Search for the cell housing the specified text and yield its (X, Y) center coordinate. 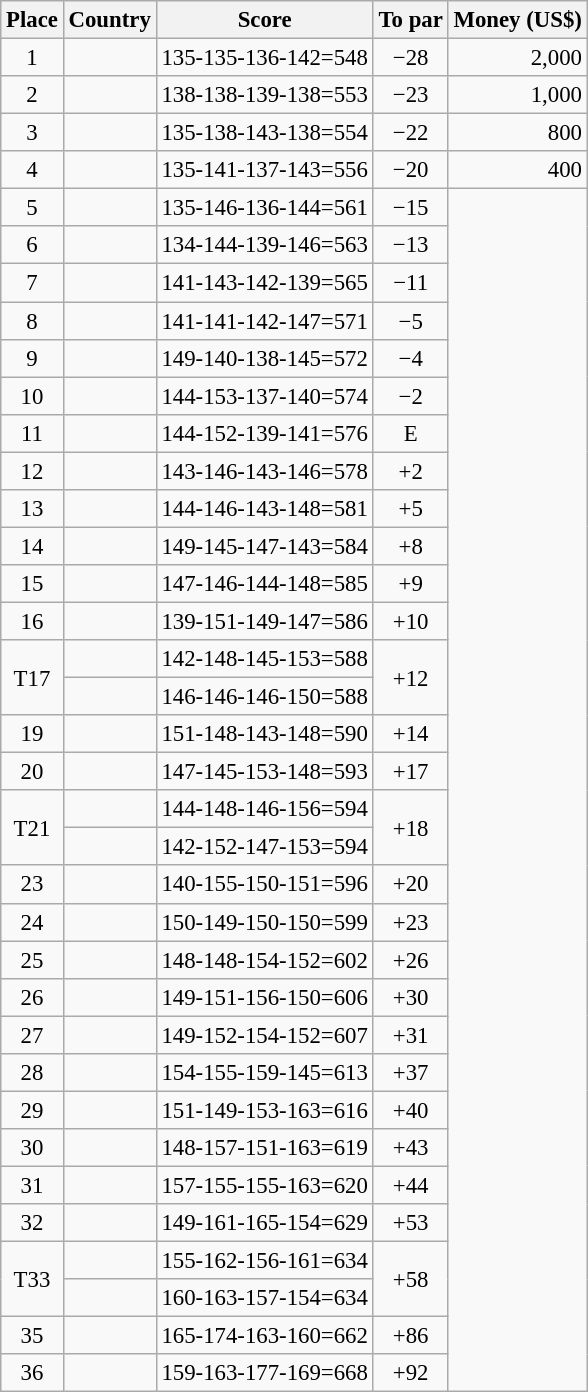
−15 (410, 208)
135-135-136-142=548 (264, 58)
1,000 (518, 95)
138-138-139-138=553 (264, 95)
9 (32, 358)
149-161-165-154=629 (264, 1223)
T21 (32, 828)
150-149-150-150=599 (264, 922)
2 (32, 95)
159-163-177-169=668 (264, 1373)
19 (32, 734)
10 (32, 396)
141-143-142-139=565 (264, 283)
Country (110, 20)
140-155-150-151=596 (264, 885)
+2 (410, 471)
149-151-156-150=606 (264, 997)
7 (32, 283)
142-152-147-153=594 (264, 847)
+9 (410, 584)
14 (32, 546)
23 (32, 885)
1 (32, 58)
134-144-139-146=563 (264, 245)
+23 (410, 922)
6 (32, 245)
T33 (32, 1280)
160-163-157-154=634 (264, 1298)
36 (32, 1373)
12 (32, 471)
+37 (410, 1073)
E (410, 433)
+40 (410, 1110)
29 (32, 1110)
30 (32, 1148)
149-145-147-143=584 (264, 546)
+92 (410, 1373)
2,000 (518, 58)
+18 (410, 828)
135-146-136-144=561 (264, 208)
31 (32, 1185)
+30 (410, 997)
Money (US$) (518, 20)
25 (32, 960)
−2 (410, 396)
32 (32, 1223)
26 (32, 997)
165-174-163-160=662 (264, 1336)
+17 (410, 772)
+14 (410, 734)
+58 (410, 1280)
135-138-143-138=554 (264, 133)
Score (264, 20)
+31 (410, 1035)
144-146-143-148=581 (264, 509)
−13 (410, 245)
141-141-142-147=571 (264, 321)
146-146-146-150=588 (264, 697)
154-155-159-145=613 (264, 1073)
+10 (410, 621)
+20 (410, 885)
147-145-153-148=593 (264, 772)
27 (32, 1035)
3 (32, 133)
135-141-137-143=556 (264, 170)
+86 (410, 1336)
35 (32, 1336)
800 (518, 133)
15 (32, 584)
400 (518, 170)
148-157-151-163=619 (264, 1148)
143-146-143-146=578 (264, 471)
13 (32, 509)
147-146-144-148=585 (264, 584)
4 (32, 170)
16 (32, 621)
+5 (410, 509)
−11 (410, 283)
+26 (410, 960)
+12 (410, 678)
−20 (410, 170)
Place (32, 20)
−23 (410, 95)
T17 (32, 678)
157-155-155-163=620 (264, 1185)
20 (32, 772)
151-149-153-163=616 (264, 1110)
−22 (410, 133)
144-152-139-141=576 (264, 433)
142-148-145-153=588 (264, 659)
−28 (410, 58)
24 (32, 922)
28 (32, 1073)
+43 (410, 1148)
149-140-138-145=572 (264, 358)
148-148-154-152=602 (264, 960)
155-162-156-161=634 (264, 1261)
144-153-137-140=574 (264, 396)
139-151-149-147=586 (264, 621)
−5 (410, 321)
5 (32, 208)
149-152-154-152=607 (264, 1035)
+44 (410, 1185)
11 (32, 433)
151-148-143-148=590 (264, 734)
144-148-146-156=594 (264, 809)
8 (32, 321)
+8 (410, 546)
−4 (410, 358)
+53 (410, 1223)
To par (410, 20)
